Return (X, Y) of the center of cell containing provided text 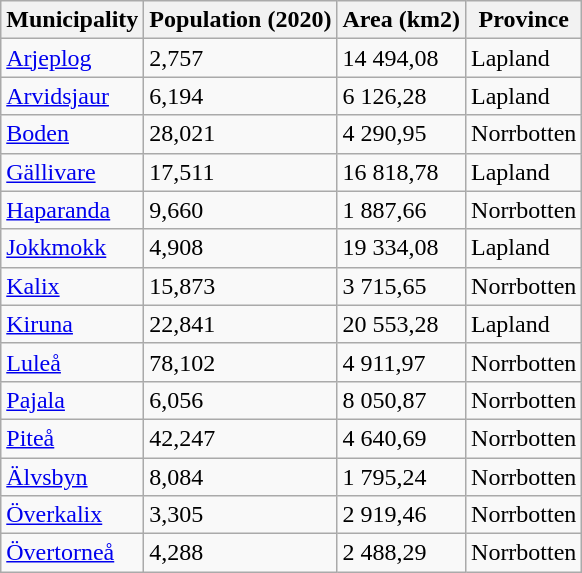
4 640,69 (402, 438)
2 488,29 (402, 553)
22,841 (240, 324)
2,757 (240, 58)
78,102 (240, 362)
6 126,28 (402, 96)
4 290,95 (402, 134)
Kalix (72, 286)
Arjeplog (72, 58)
1 795,24 (402, 477)
Municipality (72, 20)
14 494,08 (402, 58)
19 334,08 (402, 248)
4 911,97 (402, 362)
3 715,65 (402, 286)
Kiruna (72, 324)
6,194 (240, 96)
Älvsbyn (72, 477)
8,084 (240, 477)
Population (2020) (240, 20)
Area (km2) (402, 20)
Piteå (72, 438)
Gällivare (72, 172)
Övertorneå (72, 553)
16 818,78 (402, 172)
4,908 (240, 248)
2 919,46 (402, 515)
Överkalix (72, 515)
9,660 (240, 210)
Arvidsjaur (72, 96)
4,288 (240, 553)
Luleå (72, 362)
1 887,66 (402, 210)
42,247 (240, 438)
20 553,28 (402, 324)
8 050,87 (402, 400)
6,056 (240, 400)
28,021 (240, 134)
Province (524, 20)
3,305 (240, 515)
Pajala (72, 400)
Boden (72, 134)
15,873 (240, 286)
17,511 (240, 172)
Jokkmokk (72, 248)
Haparanda (72, 210)
